Locate the cell with the specified text and output its (X, Y) center coordinate. 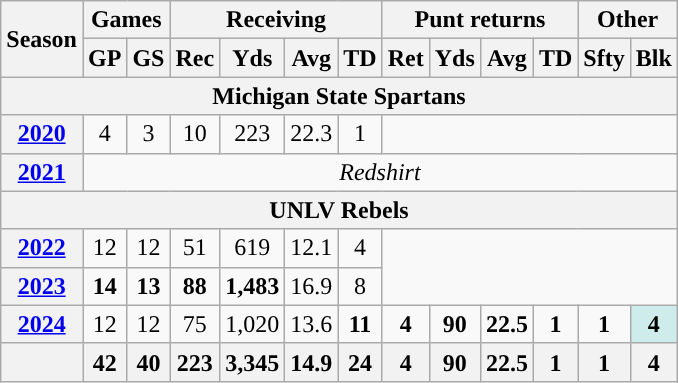
10 (195, 134)
3,345 (252, 362)
Receiving (276, 20)
3 (148, 134)
2023 (42, 286)
14 (104, 286)
GS (148, 58)
51 (195, 248)
14.9 (312, 362)
619 (252, 248)
Other (628, 20)
Redshirt (380, 172)
2020 (42, 134)
Rec (195, 58)
Punt returns (480, 20)
2024 (42, 324)
GP (104, 58)
Michigan State Spartans (340, 96)
Ret (406, 58)
Games (126, 20)
12.1 (312, 248)
75 (195, 324)
22.3 (312, 134)
11 (360, 324)
8 (360, 286)
24 (360, 362)
Sfty (604, 58)
2021 (42, 172)
Blk (654, 58)
13 (148, 286)
16.9 (312, 286)
1,483 (252, 286)
13.6 (312, 324)
1,020 (252, 324)
2022 (42, 248)
Season (42, 39)
UNLV Rebels (340, 210)
40 (148, 362)
42 (104, 362)
88 (195, 286)
